From the cell containing the given text, extract its center point as [x, y] coordinate. 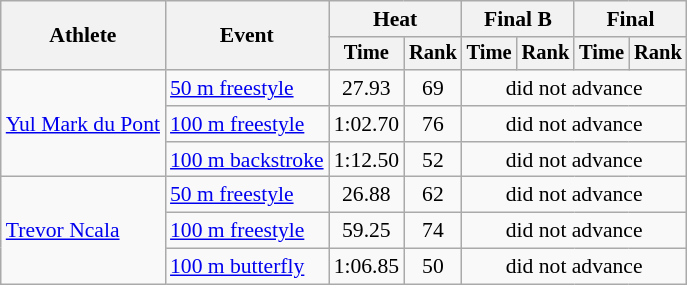
Heat [396, 19]
Event [247, 36]
76 [433, 124]
Athlete [83, 36]
26.88 [366, 195]
100 m butterfly [247, 267]
27.93 [366, 88]
100 m backstroke [247, 160]
50 [433, 267]
Final B [518, 19]
Trevor Ncala [83, 230]
1:02.70 [366, 124]
69 [433, 88]
Yul Mark du Pont [83, 124]
59.25 [366, 231]
74 [433, 231]
1:06.85 [366, 267]
52 [433, 160]
1:12.50 [366, 160]
Final [630, 19]
62 [433, 195]
